Capture the cell that displays the provided text and extract its (X, Y) central coordinate. 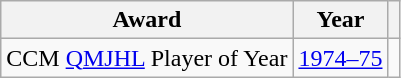
1974–75 (340, 58)
Award (147, 20)
Year (340, 20)
CCM QMJHL Player of Year (147, 58)
